From the cell containing the given text, extract its center point as (X, Y) coordinate. 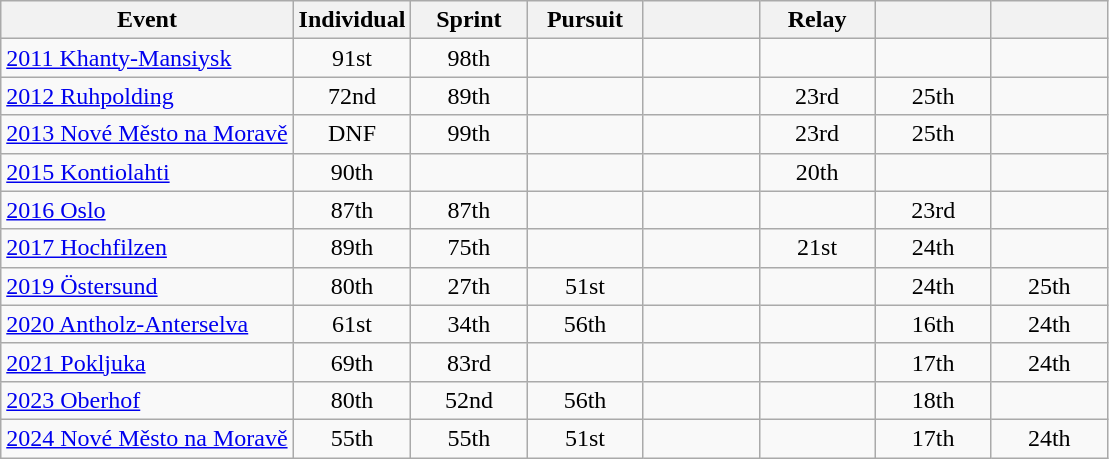
2023 Oberhof (147, 400)
75th (469, 248)
91st (352, 58)
DNF (352, 134)
Relay (817, 20)
69th (352, 362)
98th (469, 58)
18th (933, 400)
2015 Kontiolahti (147, 172)
16th (933, 324)
2016 Oslo (147, 210)
20th (817, 172)
2017 Hochfilzen (147, 248)
2024 Nové Město na Moravě (147, 438)
34th (469, 324)
2020 Antholz-Anterselva (147, 324)
2013 Nové Město na Moravě (147, 134)
2019 Östersund (147, 286)
Event (147, 20)
2011 Khanty-Mansiysk (147, 58)
90th (352, 172)
99th (469, 134)
21st (817, 248)
27th (469, 286)
52nd (469, 400)
61st (352, 324)
2021 Pokljuka (147, 362)
72nd (352, 96)
2012 Ruhpolding (147, 96)
Individual (352, 20)
Sprint (469, 20)
Pursuit (585, 20)
83rd (469, 362)
